Return the (X, Y) coordinate for the center point of the cell that contains the specified text.  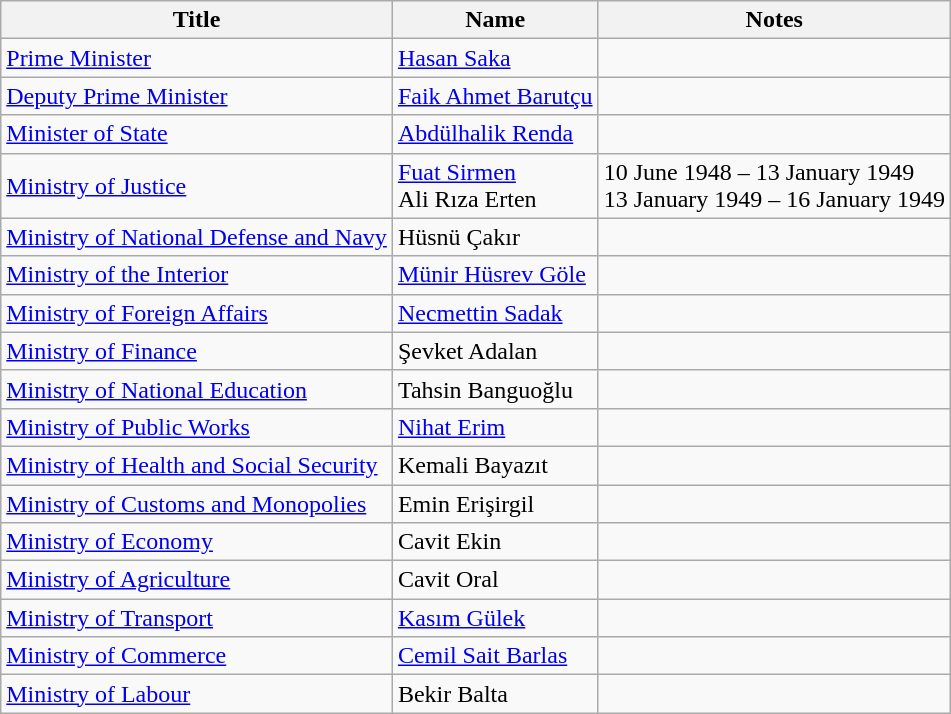
Ministry of Transport (197, 618)
Cemil Sait Barlas (495, 656)
Ministry of the Interior (197, 275)
Title (197, 20)
Bekir Balta (495, 694)
Ministry of Foreign Affairs (197, 313)
Notes (774, 20)
Necmettin Sadak (495, 313)
Cavit Ekin (495, 542)
Abdülhalik Renda (495, 134)
Kasım Gülek (495, 618)
Ministry of National Education (197, 389)
Hasan Saka (495, 58)
Emin Erişirgil (495, 503)
Ministry of Economy (197, 542)
Minister of State (197, 134)
Hüsnü Çakır (495, 237)
Şevket Adalan (495, 351)
Ministry of Agriculture (197, 580)
10 June 1948 – 13 January 194913 January 1949 – 16 January 1949 (774, 186)
Nihat Erim (495, 427)
Münir Hüsrev Göle (495, 275)
Ministry of Health and Social Security (197, 465)
Ministry of Customs and Monopolies (197, 503)
Ministry of Commerce (197, 656)
Ministry of Labour (197, 694)
Faik Ahmet Barutçu (495, 96)
Prime Minister (197, 58)
Fuat SirmenAli Rıza Erten (495, 186)
Ministry of Justice (197, 186)
Name (495, 20)
Deputy Prime Minister (197, 96)
Cavit Oral (495, 580)
Ministry of Finance (197, 351)
Ministry of Public Works (197, 427)
Tahsin Banguoğlu (495, 389)
Ministry of National Defense and Navy (197, 237)
Kemali Bayazıt (495, 465)
